Output the [X, Y] coordinate of the center of the cell containing the given text.  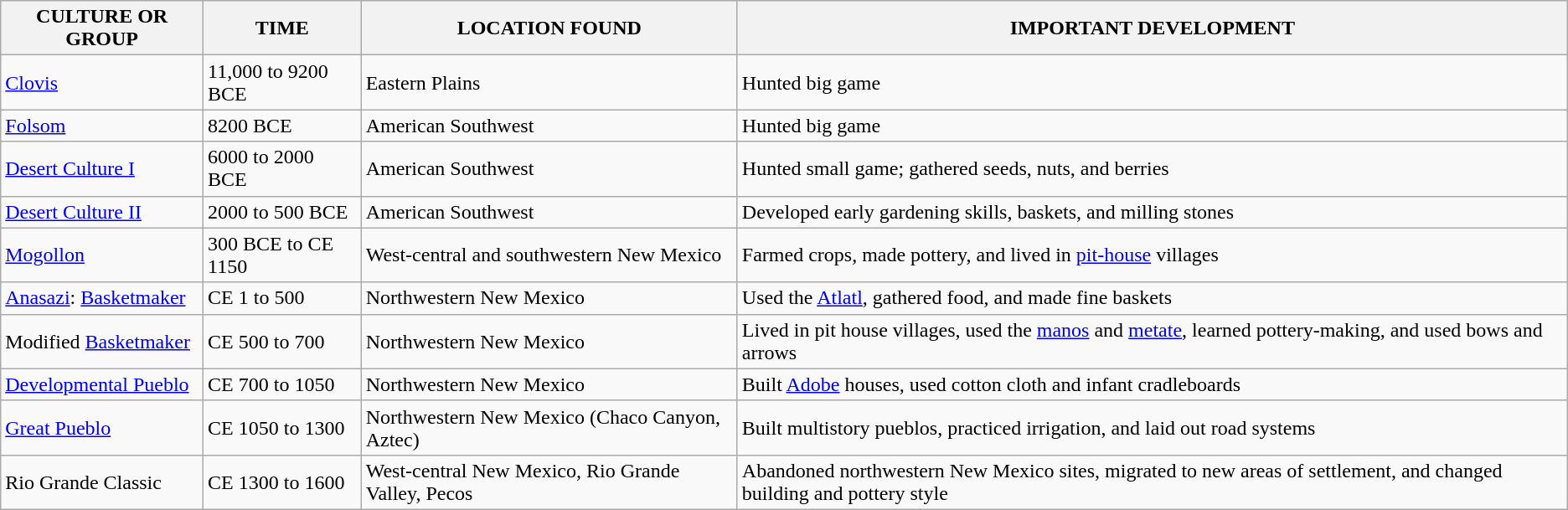
Folsom [102, 126]
Anasazi: Basketmaker [102, 298]
Northwestern New Mexico (Chaco Canyon, Aztec) [549, 427]
West-central New Mexico, Rio Grande Valley, Pecos [549, 482]
TIME [283, 28]
CE 700 to 1050 [283, 384]
CE 1050 to 1300 [283, 427]
Farmed crops, made pottery, and lived in pit-house villages [1153, 255]
LOCATION FOUND [549, 28]
CE 1300 to 1600 [283, 482]
Rio Grande Classic [102, 482]
300 BCE to CE 1150 [283, 255]
Developed early gardening skills, baskets, and milling stones [1153, 212]
Used the Atlatl, gathered food, and made fine baskets [1153, 298]
Built multistory pueblos, practiced irrigation, and laid out road systems [1153, 427]
Lived in pit house villages, used the manos and metate, learned pottery-making, and used bows and arrows [1153, 342]
CE 500 to 700 [283, 342]
11,000 to 9200 BCE [283, 82]
2000 to 500 BCE [283, 212]
Abandoned northwestern New Mexico sites, migrated to new areas of settlement, and changed building and pottery style [1153, 482]
IMPORTANT DEVELOPMENT [1153, 28]
CULTURE OR GROUP [102, 28]
CE 1 to 500 [283, 298]
Developmental Pueblo [102, 384]
Mogollon [102, 255]
8200 BCE [283, 126]
Eastern Plains [549, 82]
Hunted small game; gathered seeds, nuts, and berries [1153, 169]
West-central and southwestern New Mexico [549, 255]
Clovis [102, 82]
Built Adobe houses, used cotton cloth and infant cradleboards [1153, 384]
Great Pueblo [102, 427]
6000 to 2000 BCE [283, 169]
Desert Culture I [102, 169]
Modified Basketmaker [102, 342]
Desert Culture II [102, 212]
